Extract the [X, Y] coordinate from the center of the cell holding the provided text.  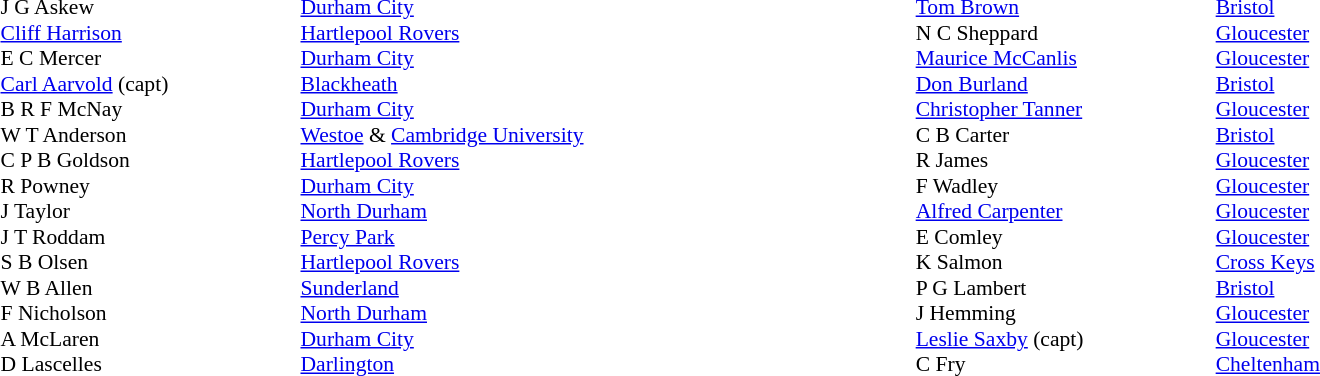
Alfred Carpenter [1066, 211]
Leslie Saxby (capt) [1066, 339]
C P B Goldson [150, 161]
Percy Park [442, 237]
J T Roddam [150, 237]
Blackheath [442, 84]
Cliff Harrison [150, 33]
S B Olsen [150, 263]
Cross Keys [1268, 263]
Don Burland [1066, 84]
K Salmon [1066, 263]
W B Allen [150, 288]
R Powney [150, 186]
J Taylor [150, 211]
Carl Aarvold (capt) [150, 84]
Sunderland [442, 288]
Westoe & Cambridge University [442, 135]
W T Anderson [150, 135]
E C Mercer [150, 59]
A McLaren [150, 339]
E Comley [1066, 237]
B R F McNay [150, 109]
N C Sheppard [1066, 33]
C B Carter [1066, 135]
F Wadley [1066, 186]
Christopher Tanner [1066, 109]
J Hemming [1066, 313]
F Nicholson [150, 313]
Maurice McCanlis [1066, 59]
P G Lambert [1066, 288]
R James [1066, 161]
